Detect which cell encompasses the target text, then output its [X, Y] center coordinate. 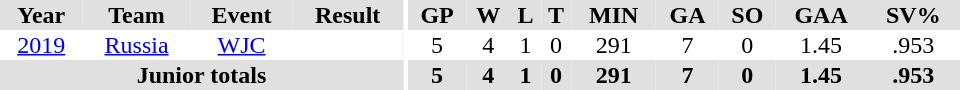
GAA [822, 15]
Event [242, 15]
Year [41, 15]
2019 [41, 45]
Russia [136, 45]
T [556, 15]
SV% [914, 15]
Junior totals [202, 75]
Team [136, 15]
WJC [242, 45]
Result [347, 15]
SO [748, 15]
L [526, 15]
GP [438, 15]
W [488, 15]
GA [688, 15]
MIN [614, 15]
